Output the [X, Y] coordinate of the center of the cell containing the given text.  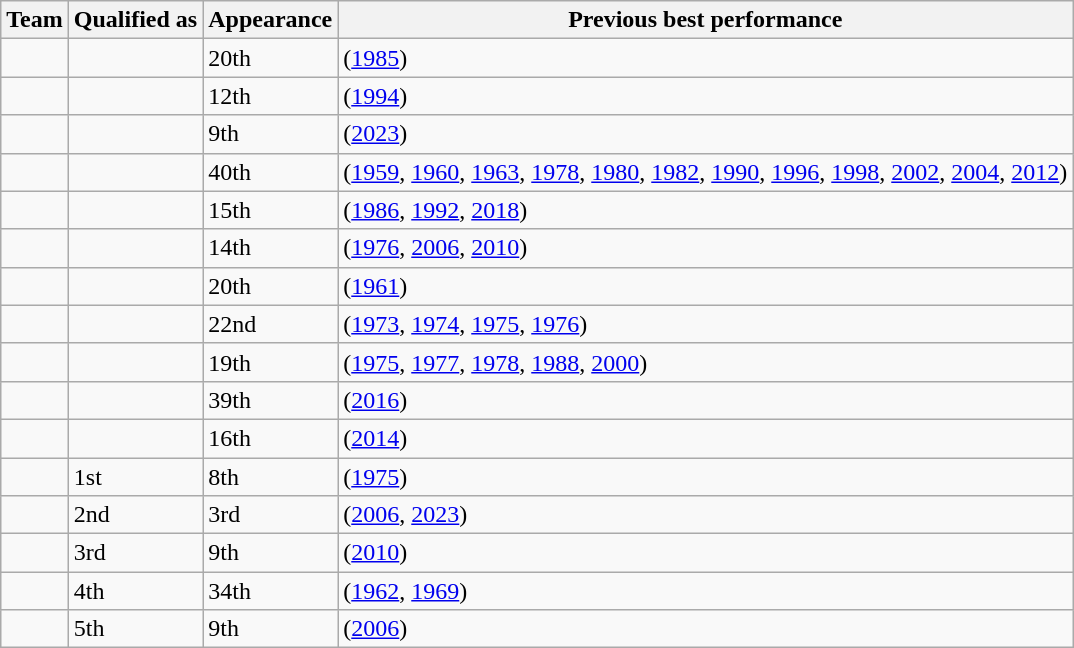
(1976, 2006, 2010) [706, 248]
4th [135, 591]
Appearance [270, 20]
5th [135, 629]
(1959, 1960, 1963, 1978, 1980, 1982, 1990, 1996, 1998, 2002, 2004, 2012) [706, 172]
2nd [135, 515]
39th [270, 400]
(1975, 1977, 1978, 1988, 2000) [706, 362]
40th [270, 172]
(1985) [706, 58]
19th [270, 362]
(1962, 1969) [706, 591]
15th [270, 210]
(2014) [706, 438]
(1975) [706, 477]
(2016) [706, 400]
(2006) [706, 629]
(2010) [706, 553]
12th [270, 96]
(1986, 1992, 2018) [706, 210]
16th [270, 438]
(2023) [706, 134]
34th [270, 591]
8th [270, 477]
1st [135, 477]
(1961) [706, 286]
14th [270, 248]
22nd [270, 324]
Previous best performance [706, 20]
Qualified as [135, 20]
(2006, 2023) [706, 515]
(1994) [706, 96]
(1973, 1974, 1975, 1976) [706, 324]
Team [35, 20]
